Output the [X, Y] coordinate of the center of the cell containing the given text.  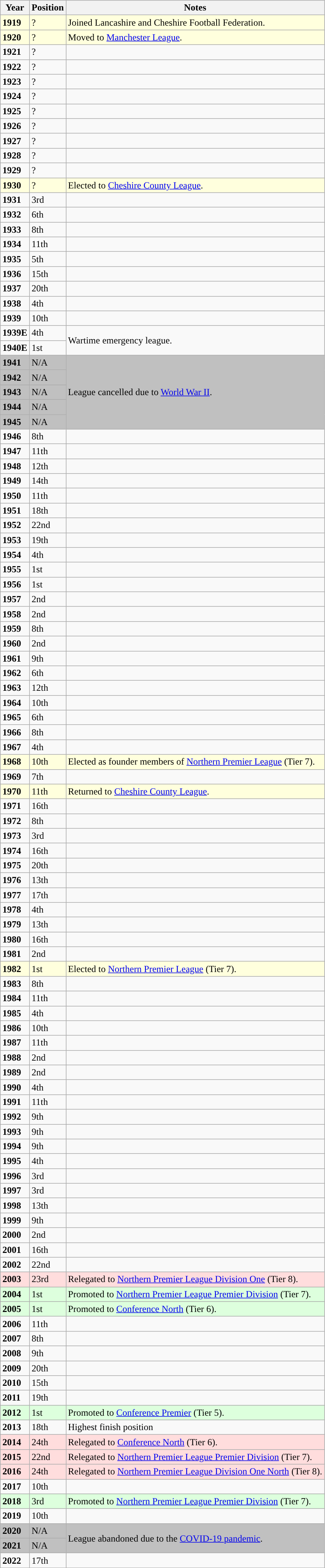
1949 [15, 481]
2006 [15, 1324]
7th [48, 777]
Year [15, 8]
Relegated to Northern Premier League Division One (Tier 8). [195, 1279]
1966 [15, 732]
Highest finish position [195, 1427]
Joined Lancashire and Cheshire Football Federation. [195, 23]
1972 [15, 821]
1971 [15, 806]
1945 [15, 422]
2019 [15, 1516]
1997 [15, 1191]
1974 [15, 850]
14th [48, 481]
1939E [15, 333]
1948 [15, 466]
2001 [15, 1250]
2020 [15, 1531]
1954 [15, 555]
1975 [15, 865]
League cancelled due to World War II. [195, 392]
1982 [15, 969]
1952 [15, 525]
2016 [15, 1472]
Promoted to Conference North (Tier 6). [195, 1309]
2009 [15, 1368]
1996 [15, 1176]
2017 [15, 1486]
1936 [15, 274]
1951 [15, 510]
1955 [15, 570]
Relegated to Northern Premier League Division One North (Tier 8). [195, 1472]
2013 [15, 1427]
2005 [15, 1309]
1934 [15, 244]
1976 [15, 880]
1919 [15, 23]
1989 [15, 1072]
1985 [15, 1013]
1938 [15, 303]
1978 [15, 910]
Elected to Northern Premier League (Tier 7). [195, 969]
1960 [15, 643]
1927 [15, 141]
2010 [15, 1383]
Position [48, 8]
1992 [15, 1117]
1931 [15, 200]
Moved to Manchester League. [195, 37]
Wartime emergency league. [195, 340]
1987 [15, 1043]
5th [48, 259]
2004 [15, 1294]
1924 [15, 96]
1939 [15, 318]
1941 [15, 362]
1953 [15, 540]
2021 [15, 1545]
1926 [15, 126]
Notes [195, 8]
1995 [15, 1161]
1929 [15, 170]
1935 [15, 259]
1962 [15, 673]
2002 [15, 1265]
1922 [15, 67]
1970 [15, 791]
1956 [15, 584]
1968 [15, 762]
Elected as founder members of Northern Premier League (Tier 7). [195, 762]
1983 [15, 984]
2018 [15, 1501]
1980 [15, 939]
2015 [15, 1457]
1957 [15, 599]
Relegated to Northern Premier League Premier Division (Tier 7). [195, 1457]
1993 [15, 1132]
1923 [15, 82]
2022 [15, 1560]
1958 [15, 614]
2003 [15, 1279]
2011 [15, 1398]
1933 [15, 230]
Relegated to Conference North (Tier 6). [195, 1442]
1977 [15, 895]
1994 [15, 1146]
1959 [15, 629]
2007 [15, 1338]
1973 [15, 836]
1942 [15, 377]
2008 [15, 1353]
23rd [48, 1279]
1947 [15, 451]
1984 [15, 998]
1932 [15, 215]
1998 [15, 1206]
1946 [15, 437]
1999 [15, 1220]
1990 [15, 1087]
1940E [15, 348]
League abandoned due to the COVID-19 pandemic. [195, 1538]
1950 [15, 496]
1986 [15, 1028]
Promoted to Conference Premier (Tier 5). [195, 1413]
1965 [15, 718]
1961 [15, 659]
1920 [15, 37]
1928 [15, 155]
2000 [15, 1235]
1925 [15, 111]
1963 [15, 688]
1943 [15, 392]
1969 [15, 777]
Elected to Cheshire County League. [195, 185]
1991 [15, 1102]
1964 [15, 703]
1979 [15, 925]
1981 [15, 954]
1967 [15, 747]
2012 [15, 1413]
2014 [15, 1442]
1944 [15, 407]
Returned to Cheshire County League. [195, 791]
1937 [15, 289]
1988 [15, 1058]
1930 [15, 185]
1921 [15, 52]
